From the cell containing the given text, extract its center point as [X, Y] coordinate. 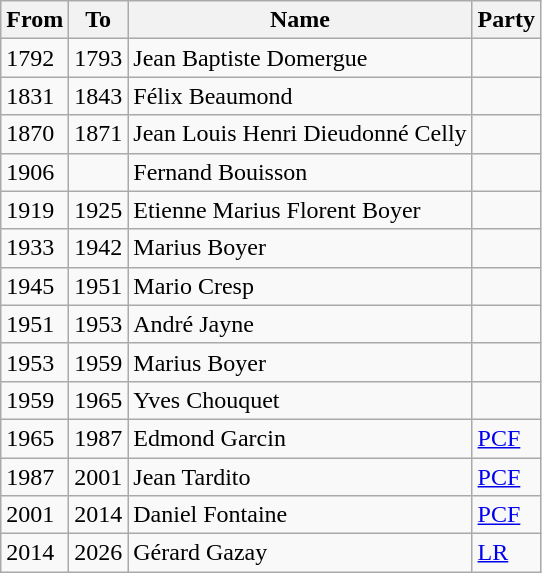
Jean Tardito [300, 477]
1843 [98, 96]
1871 [98, 134]
1933 [35, 248]
Jean Baptiste Domergue [300, 58]
1793 [98, 58]
1942 [98, 248]
1945 [35, 286]
LR [506, 553]
Félix Beaumond [300, 96]
1906 [35, 172]
To [98, 20]
Edmond Garcin [300, 438]
Etienne Marius Florent Boyer [300, 210]
Daniel Fontaine [300, 515]
From [35, 20]
Gérard Gazay [300, 553]
Mario Cresp [300, 286]
Party [506, 20]
1792 [35, 58]
Yves Chouquet [300, 400]
1870 [35, 134]
1925 [98, 210]
Jean Louis Henri Dieudonné Celly [300, 134]
2026 [98, 553]
André Jayne [300, 324]
1919 [35, 210]
1831 [35, 96]
Fernand Bouisson [300, 172]
Name [300, 20]
